Capture the cell that displays the provided text and extract its (X, Y) central coordinate. 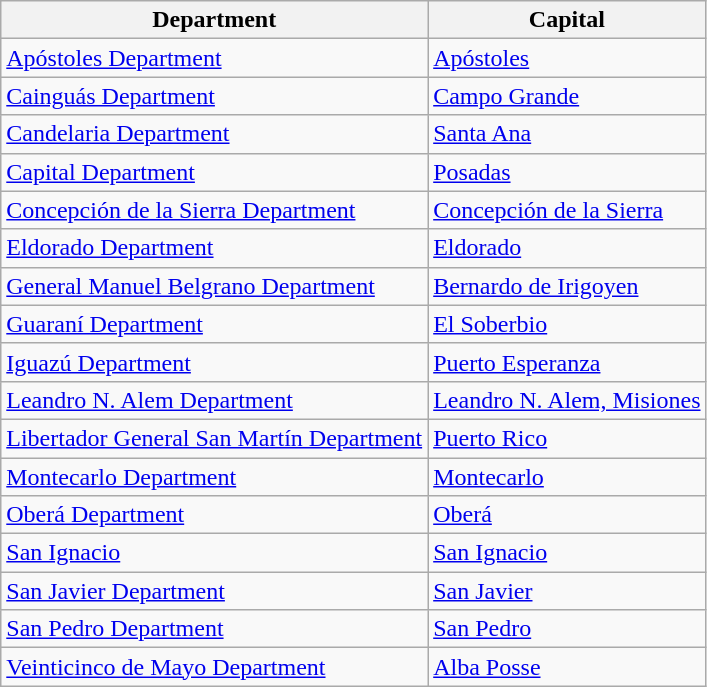
Libertador General San Martín Department (214, 438)
San Pedro Department (214, 629)
Montecarlo (567, 477)
Capital Department (214, 172)
Department (214, 20)
Cainguás Department (214, 96)
Candelaria Department (214, 134)
Oberá Department (214, 515)
Capital (567, 20)
Alba Posse (567, 667)
Leandro N. Alem Department (214, 400)
Apóstoles Department (214, 58)
Posadas (567, 172)
Puerto Esperanza (567, 362)
Apóstoles (567, 58)
Puerto Rico (567, 438)
Oberá (567, 515)
San Pedro (567, 629)
Santa Ana (567, 134)
Concepción de la Sierra Department (214, 210)
Concepción de la Sierra (567, 210)
San Javier (567, 591)
Veinticinco de Mayo Department (214, 667)
Leandro N. Alem, Misiones (567, 400)
San Javier Department (214, 591)
Bernardo de Irigoyen (567, 286)
Guaraní Department (214, 324)
El Soberbio (567, 324)
Eldorado (567, 248)
General Manuel Belgrano Department (214, 286)
Montecarlo Department (214, 477)
Eldorado Department (214, 248)
Iguazú Department (214, 362)
Campo Grande (567, 96)
